Detect which cell encompasses the target text, then output its [X, Y] center coordinate. 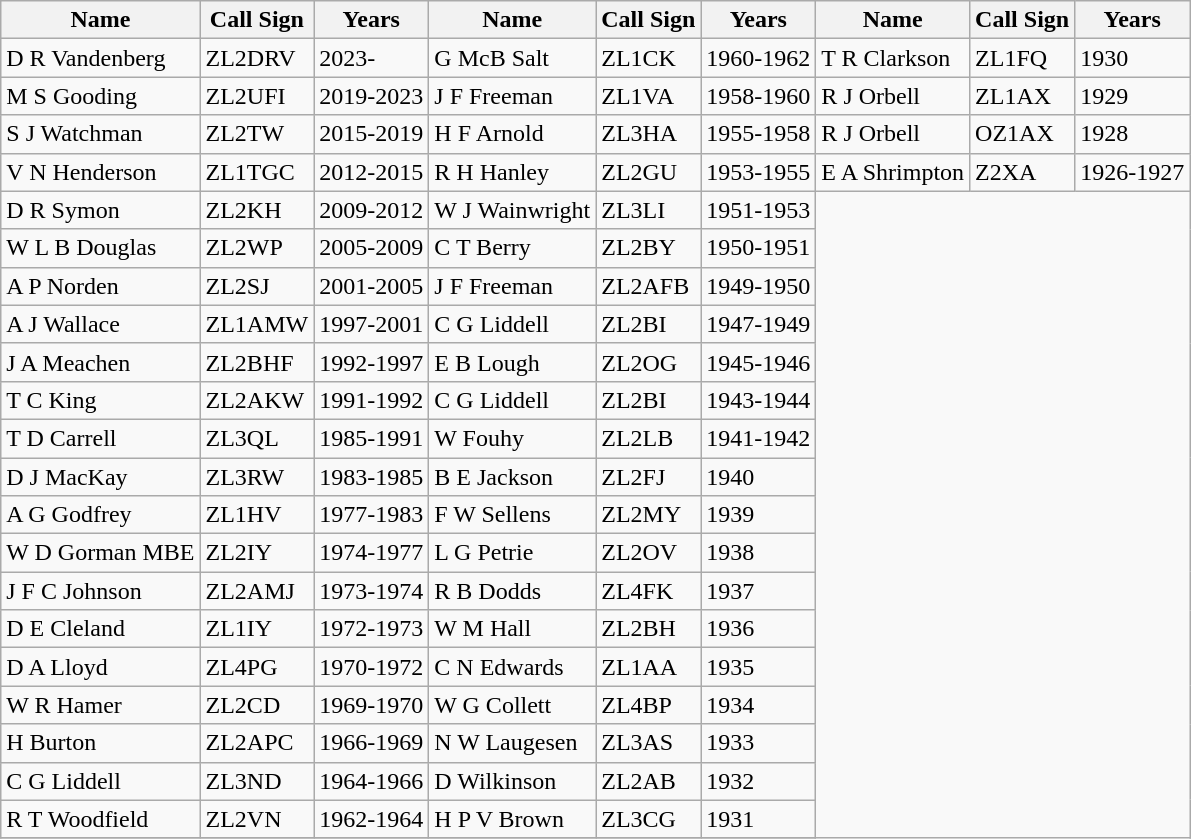
1977-1983 [372, 515]
1935 [758, 667]
ZL3CG [648, 819]
H F Arnold [512, 134]
2015-2019 [372, 134]
1932 [758, 781]
1928 [1132, 134]
1970-1972 [372, 667]
2001-2005 [372, 286]
ZL1IY [257, 629]
1953-1955 [758, 172]
1992-1997 [372, 362]
ZL2AFB [648, 286]
ZL1AMW [257, 324]
H P V Brown [512, 819]
ZL2APC [257, 743]
T R Clarkson [893, 58]
ZL4PG [257, 667]
ZL3QL [257, 438]
G McB Salt [512, 58]
1955-1958 [758, 134]
B E Jackson [512, 477]
E A Shrimpton [893, 172]
1936 [758, 629]
2005-2009 [372, 248]
1943-1944 [758, 400]
1983-1985 [372, 477]
1940 [758, 477]
ZL2TW [257, 134]
W D Gorman MBE [100, 553]
1933 [758, 743]
ZL2GU [648, 172]
ZL3ND [257, 781]
D Wilkinson [512, 781]
L G Petrie [512, 553]
1964-1966 [372, 781]
Z2XA [1022, 172]
R H Hanley [512, 172]
D R Symon [100, 210]
A P Norden [100, 286]
1937 [758, 591]
2023- [372, 58]
J F C Johnson [100, 591]
1969-1970 [372, 705]
1941-1942 [758, 438]
1960-1962 [758, 58]
ZL1AA [648, 667]
ZL2IY [257, 553]
2019-2023 [372, 96]
F W Sellens [512, 515]
ZL2LB [648, 438]
ZL2DRV [257, 58]
ZL3LI [648, 210]
W Fouhy [512, 438]
1951-1953 [758, 210]
1966-1969 [372, 743]
1974-1977 [372, 553]
ZL1AX [1022, 96]
ZL1HV [257, 515]
1962-1964 [372, 819]
1997-2001 [372, 324]
ZL2SJ [257, 286]
ZL1TGC [257, 172]
1934 [758, 705]
T D Carrell [100, 438]
ZL1VA [648, 96]
2009-2012 [372, 210]
A G Godfrey [100, 515]
ZL2KH [257, 210]
S J Watchman [100, 134]
D R Vandenberg [100, 58]
ZL2FJ [648, 477]
2012-2015 [372, 172]
M S Gooding [100, 96]
ZL2MY [648, 515]
ZL1CK [648, 58]
ZL2VN [257, 819]
OZ1AX [1022, 134]
C T Berry [512, 248]
E B Lough [512, 362]
1972-1973 [372, 629]
1973-1974 [372, 591]
1958-1960 [758, 96]
ZL2OV [648, 553]
W L B Douglas [100, 248]
1926-1927 [1132, 172]
W M Hall [512, 629]
1929 [1132, 96]
ZL2WP [257, 248]
ZL2UFI [257, 96]
ZL3RW [257, 477]
ZL4FK [648, 591]
ZL2AMJ [257, 591]
W R Hamer [100, 705]
1939 [758, 515]
ZL3AS [648, 743]
W G Collett [512, 705]
N W Laugesen [512, 743]
W J Wainwright [512, 210]
C N Edwards [512, 667]
1930 [1132, 58]
H Burton [100, 743]
1950-1951 [758, 248]
ZL3HA [648, 134]
1949-1950 [758, 286]
D E Cleland [100, 629]
1931 [758, 819]
J A Meachen [100, 362]
T C King [100, 400]
R T Woodfield [100, 819]
ZL2CD [257, 705]
ZL2AB [648, 781]
1945-1946 [758, 362]
1938 [758, 553]
ZL2AKW [257, 400]
1991-1992 [372, 400]
R B Dodds [512, 591]
ZL2BH [648, 629]
D A Lloyd [100, 667]
1985-1991 [372, 438]
ZL2OG [648, 362]
1947-1949 [758, 324]
V N Henderson [100, 172]
ZL2BY [648, 248]
ZL1FQ [1022, 58]
ZL4BP [648, 705]
ZL2BHF [257, 362]
D J MacKay [100, 477]
A J Wallace [100, 324]
